Extract the [x, y] coordinate from the center of the cell holding the provided text.  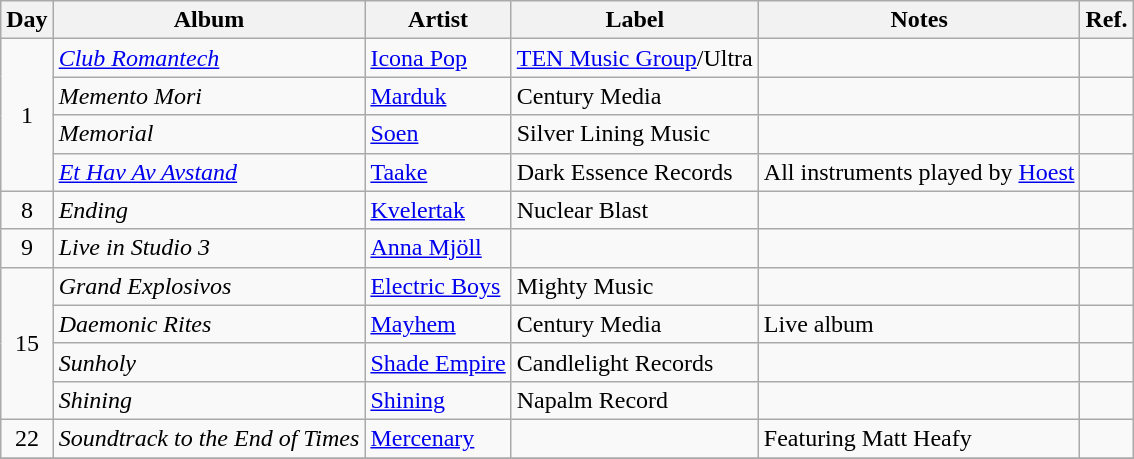
Daemonic Rites [209, 324]
Electric Boys [438, 286]
Ref. [1106, 20]
Club Romantech [209, 58]
Silver Lining Music [634, 134]
15 [27, 343]
Mayhem [438, 324]
Icona Pop [438, 58]
Memento Mori [209, 96]
Nuclear Blast [634, 210]
Grand Explosivos [209, 286]
Live in Studio 3 [209, 248]
Label [634, 20]
Mercenary [438, 438]
All instruments played by Hoest [919, 172]
Marduk [438, 96]
Ending [209, 210]
8 [27, 210]
Sunholy [209, 362]
Soundtrack to the End of Times [209, 438]
22 [27, 438]
Shade Empire [438, 362]
Candlelight Records [634, 362]
9 [27, 248]
Featuring Matt Heafy [919, 438]
Artist [438, 20]
Dark Essence Records [634, 172]
Day [27, 20]
Soen [438, 134]
Napalm Record [634, 400]
Mighty Music [634, 286]
1 [27, 115]
Album [209, 20]
TEN Music Group/Ultra [634, 58]
Anna Mjöll [438, 248]
Live album [919, 324]
Kvelertak [438, 210]
Et Hav Av Avstand [209, 172]
Taake [438, 172]
Memorial [209, 134]
Notes [919, 20]
